Capture the cell that displays the provided text and extract its (X, Y) central coordinate. 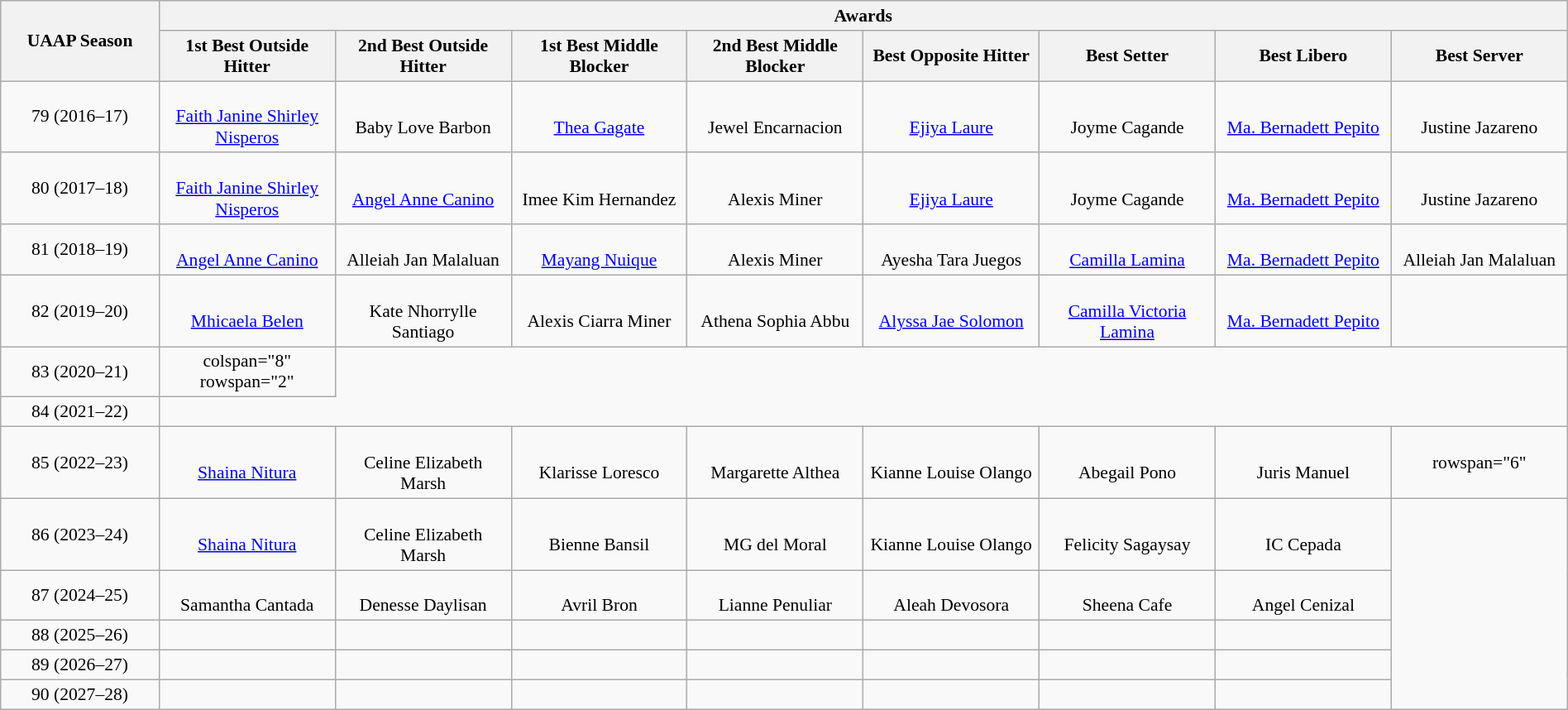
Camilla Victoria Lamina (1128, 311)
83 (2020–21) (80, 372)
79 (2016–17) (80, 118)
Awards (863, 16)
89 (2026–27) (80, 665)
UAAP Season (80, 41)
Kate Nhorrylle Santiago (423, 311)
84 (2021–22) (80, 412)
80 (2017–18) (80, 189)
Felicity Sagaysay (1128, 535)
Baby Love Barbon (423, 118)
Denesse Daylisan (423, 596)
Best Opposite Hitter (951, 56)
Samantha Cantada (246, 596)
Imee Kim Hernandez (599, 189)
Mayang Nuique (599, 250)
IC Cepada (1303, 535)
Avril Bron (599, 596)
colspan="8" rowspan="2" (246, 372)
2nd Best Middle Blocker (776, 56)
rowspan="6" (1479, 463)
Athena Sophia Abbu (776, 311)
Best Server (1479, 56)
90 (2027–28) (80, 694)
Margarette Althea (776, 463)
Angel Cenizal (1303, 596)
Best Libero (1303, 56)
1st Best Outside Hitter (246, 56)
Alyssa Jae Solomon (951, 311)
Camilla Lamina (1128, 250)
Juris Manuel (1303, 463)
1st Best Middle Blocker (599, 56)
86 (2023–24) (80, 535)
Jewel Encarnacion (776, 118)
Abegail Pono (1128, 463)
88 (2025–26) (80, 636)
Lianne Penuliar (776, 596)
85 (2022–23) (80, 463)
81 (2018–19) (80, 250)
87 (2024–25) (80, 596)
Bienne Bansil (599, 535)
Sheena Cafe (1128, 596)
Aleah Devosora (951, 596)
Mhicaela Belen (246, 311)
MG del Moral (776, 535)
82 (2019–20) (80, 311)
Ayesha Tara Juegos (951, 250)
Best Setter (1128, 56)
Klarisse Loresco (599, 463)
2nd Best Outside Hitter (423, 56)
Alexis Ciarra Miner (599, 311)
Thea Gagate (599, 118)
